Identify which cell holds the provided text, then report its (x, y) central coordinate. 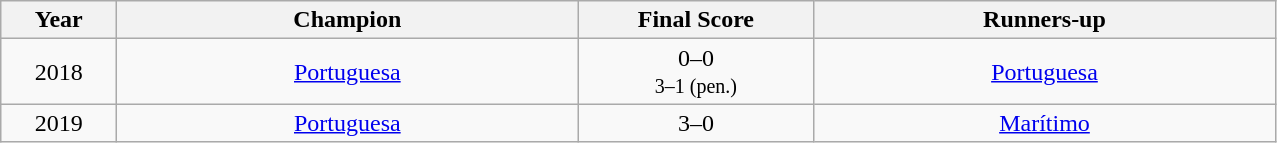
Marítimo (1044, 123)
Final Score (696, 20)
2019 (59, 123)
3–0 (696, 123)
2018 (59, 72)
Runners-up (1044, 20)
0–03–1 (pen.) (696, 72)
Champion (348, 20)
Year (59, 20)
